Find where the given text appears and provide that cell's center as (x, y) coordinate. 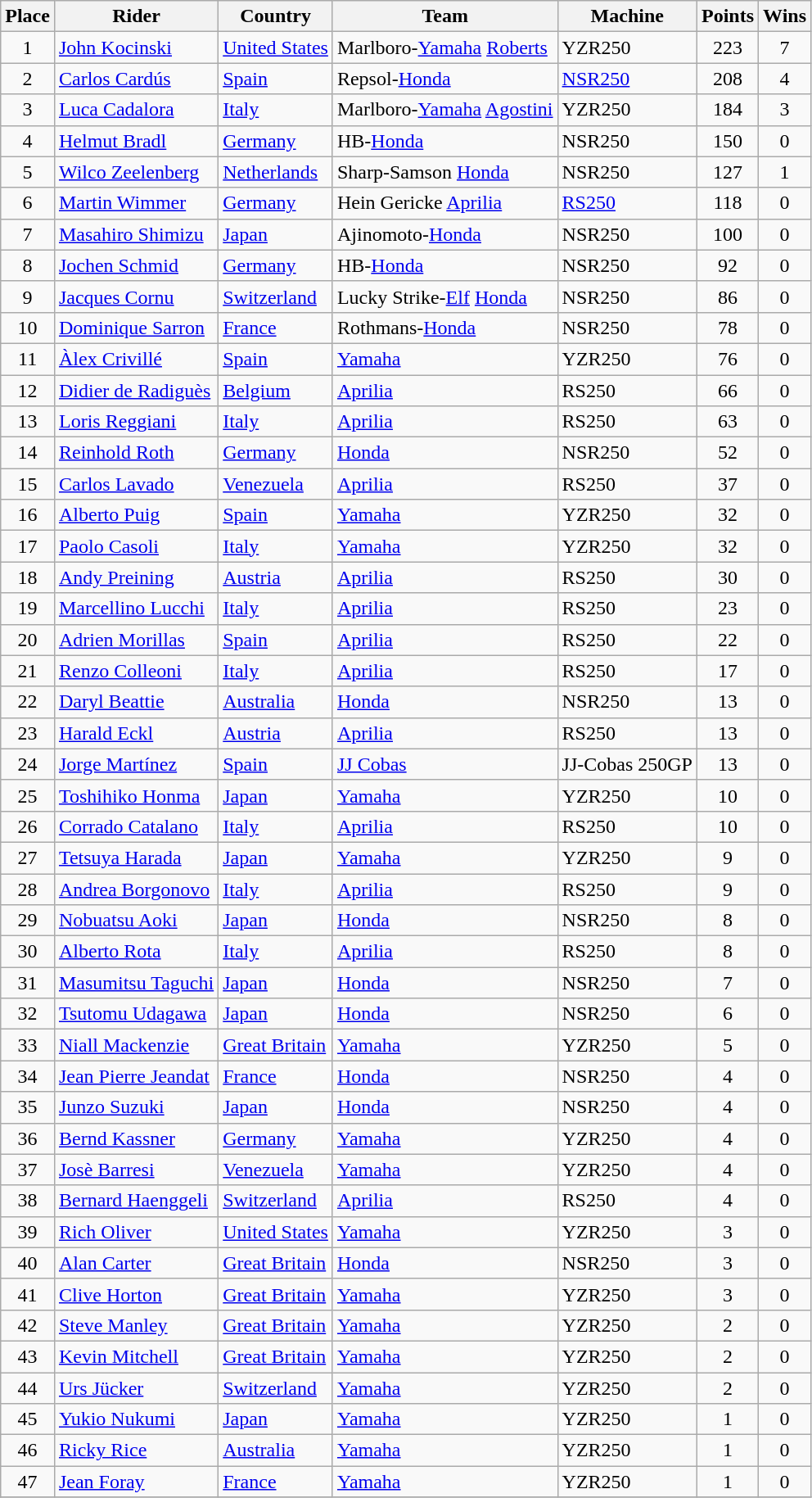
Rider (136, 16)
Renzo Colleoni (136, 671)
42 (28, 1325)
Hein Gericke Aprilia (445, 203)
28 (28, 889)
Alan Carter (136, 1263)
86 (727, 296)
Alberto Puig (136, 515)
Paolo Casoli (136, 546)
184 (727, 110)
Bernd Kassner (136, 1138)
Daryl Beattie (136, 702)
Andrea Borgonovo (136, 889)
26 (28, 826)
29 (28, 921)
Loris Reggiani (136, 422)
223 (727, 48)
Jorge Martínez (136, 764)
12 (28, 391)
Dominique Sarron (136, 328)
Belgium (276, 391)
Didier de Radiguès (136, 391)
39 (28, 1232)
Repsol-Honda (445, 79)
Rothmans-Honda (445, 328)
Harald Eckl (136, 733)
47 (28, 1482)
Alberto Rota (136, 952)
Machine (627, 16)
Country (276, 16)
Toshihiko Honma (136, 795)
Nobuatsu Aoki (136, 921)
Andy Preining (136, 577)
41 (28, 1294)
33 (28, 1045)
Place (28, 16)
24 (28, 764)
27 (28, 858)
Bernard Haenggeli (136, 1201)
Wins (785, 16)
208 (727, 79)
Netherlands (276, 172)
Martin Wimmer (136, 203)
40 (28, 1263)
25 (28, 795)
11 (28, 359)
Carlos Lavado (136, 484)
35 (28, 1107)
Masumitsu Taguchi (136, 983)
Helmut Bradl (136, 141)
Tetsuya Harada (136, 858)
100 (727, 234)
Jochen Schmid (136, 265)
Jean Foray (136, 1482)
JJ-Cobas 250GP (627, 764)
Junzo Suzuki (136, 1107)
John Kocinski (136, 48)
45 (28, 1419)
Masahiro Shimizu (136, 234)
46 (28, 1450)
Kevin Mitchell (136, 1356)
76 (727, 359)
Lucky Strike-Elf Honda (445, 296)
43 (28, 1356)
Marcellino Lucchi (136, 609)
66 (727, 391)
36 (28, 1138)
127 (727, 172)
19 (28, 609)
18 (28, 577)
44 (28, 1388)
Jacques Cornu (136, 296)
16 (28, 515)
Steve Manley (136, 1325)
21 (28, 671)
Corrado Catalano (136, 826)
Carlos Cardús (136, 79)
Points (727, 16)
Marlboro-Yamaha Roberts (445, 48)
Ricky Rice (136, 1450)
15 (28, 484)
Niall Mackenzie (136, 1045)
Josè Barresi (136, 1170)
31 (28, 983)
Marlboro-Yamaha Agostini (445, 110)
118 (727, 203)
92 (727, 265)
14 (28, 453)
Ajinomoto-Honda (445, 234)
Adrien Morillas (136, 640)
Luca Cadalora (136, 110)
52 (727, 453)
Yukio Nukumi (136, 1419)
JJ Cobas (445, 764)
78 (727, 328)
Sharp-Samson Honda (445, 172)
Team (445, 16)
Wilco Zeelenberg (136, 172)
Rich Oliver (136, 1232)
34 (28, 1076)
Àlex Crivillé (136, 359)
150 (727, 141)
38 (28, 1201)
20 (28, 640)
Jean Pierre Jeandat (136, 1076)
63 (727, 422)
Clive Horton (136, 1294)
Tsutomu Udagawa (136, 1014)
Reinhold Roth (136, 453)
Urs Jücker (136, 1388)
